Return [x, y] of the center of cell containing provided text 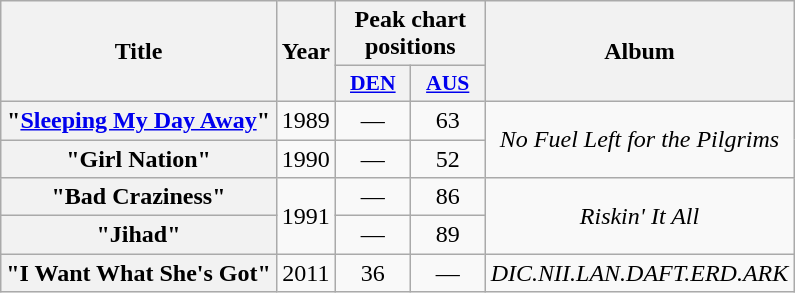
Title [139, 52]
Peak chart positions [410, 34]
"I Want What She's Got" [139, 273]
2011 [306, 273]
52 [448, 159]
1989 [306, 120]
AUS [448, 84]
DIC.NII.LAN.DAFT.ERD.ARK [640, 273]
No Fuel Left for the Pilgrims [640, 139]
Year [306, 52]
"Girl Nation" [139, 159]
DEN [372, 84]
36 [372, 273]
63 [448, 120]
89 [448, 235]
1990 [306, 159]
Album [640, 52]
86 [448, 197]
"Sleeping My Day Away" [139, 120]
"Jihad" [139, 235]
Riskin' It All [640, 216]
"Bad Craziness" [139, 197]
1991 [306, 216]
